Identify which cell holds the provided text, then report its (X, Y) central coordinate. 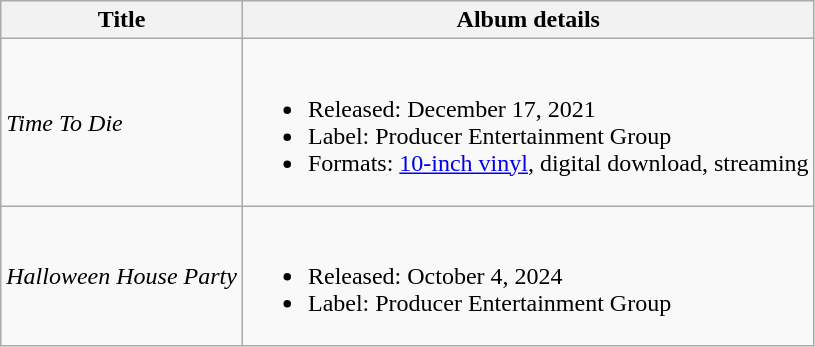
Released: December 17, 2021Label: Producer Entertainment GroupFormats: 10-inch vinyl, digital download, streaming (528, 122)
Album details (528, 20)
Halloween House Party (122, 276)
Time To Die (122, 122)
Title (122, 20)
Released: October 4, 2024Label: Producer Entertainment Group (528, 276)
